Return the (X, Y) coordinate for the center point of the cell that contains the specified text.  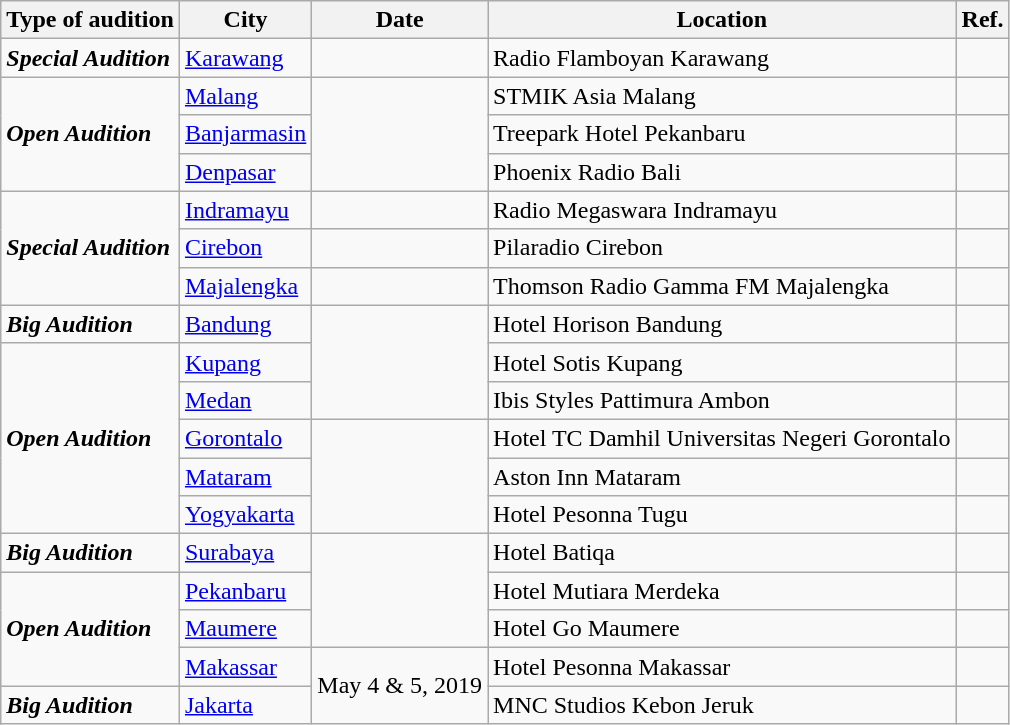
Medan (245, 400)
Maumere (245, 629)
Mataram (245, 477)
STMIK Asia Malang (722, 96)
Surabaya (245, 553)
Location (722, 20)
Radio Flamboyan Karawang (722, 58)
Hotel Sotis Kupang (722, 362)
Yogyakarta (245, 515)
Hotel Go Maumere (722, 629)
Pilaradio Cirebon (722, 248)
Radio Megaswara Indramayu (722, 210)
Pekanbaru (245, 591)
Indramayu (245, 210)
Majalengka (245, 286)
Ibis Styles Pattimura Ambon (722, 400)
Karawang (245, 58)
Hotel Horison Bandung (722, 324)
Thomson Radio Gamma FM Majalengka (722, 286)
Phoenix Radio Bali (722, 172)
Hotel TC Damhil Universitas Negeri Gorontalo (722, 438)
Treepark Hotel Pekanbaru (722, 134)
Type of audition (90, 20)
Denpasar (245, 172)
Kupang (245, 362)
Banjarmasin (245, 134)
Gorontalo (245, 438)
Cirebon (245, 248)
Makassar (245, 667)
Date (400, 20)
City (245, 20)
Jakarta (245, 705)
Ref. (982, 20)
May 4 & 5, 2019 (400, 686)
Aston Inn Mataram (722, 477)
Malang (245, 96)
Hotel Pesonna Tugu (722, 515)
MNC Studios Kebon Jeruk (722, 705)
Bandung (245, 324)
Hotel Mutiara Merdeka (722, 591)
Hotel Batiqa (722, 553)
Hotel Pesonna Makassar (722, 667)
